Search for the cell housing the specified text and yield its (X, Y) center coordinate. 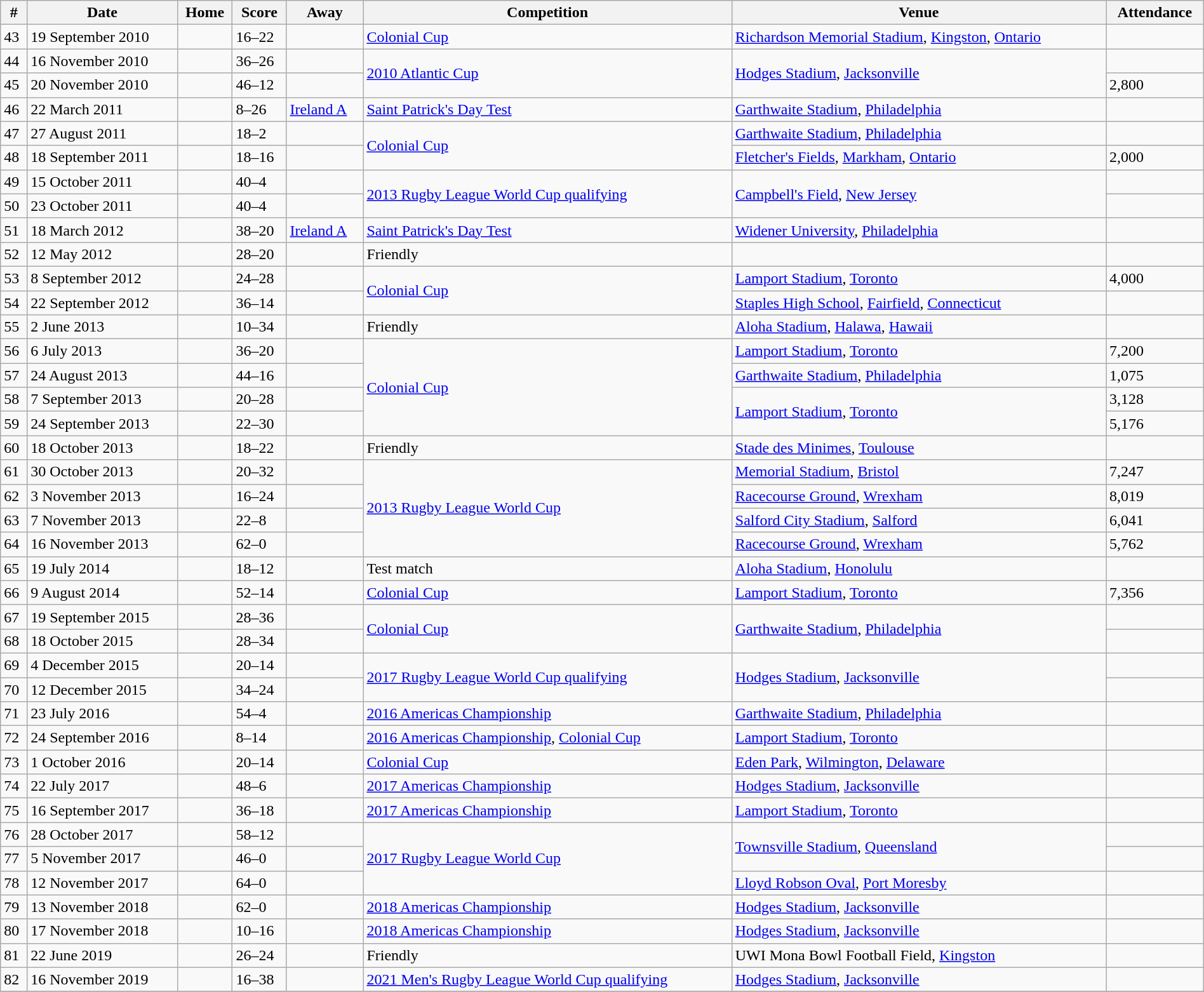
62 (14, 496)
18–16 (259, 158)
54–4 (259, 714)
65 (14, 568)
38–20 (259, 230)
Staples High School, Fairfield, Connecticut (918, 303)
18 October 2015 (103, 641)
49 (14, 182)
68 (14, 641)
61 (14, 472)
Townsville Stadium, Queensland (918, 847)
22–30 (259, 424)
26–24 (259, 955)
60 (14, 448)
78 (14, 883)
22 June 2019 (103, 955)
1,075 (1155, 375)
Salford City Stadium, Salford (918, 520)
59 (14, 424)
81 (14, 955)
16–38 (259, 979)
9 August 2014 (103, 593)
27 August 2011 (103, 133)
16 September 2017 (103, 810)
51 (14, 230)
18–22 (259, 448)
18–12 (259, 568)
7,247 (1155, 472)
8–26 (259, 109)
36–20 (259, 351)
18 March 2012 (103, 230)
23 October 2011 (103, 206)
24 September 2016 (103, 738)
58 (14, 399)
7,356 (1155, 593)
7 November 2013 (103, 520)
18–2 (259, 133)
20 November 2010 (103, 85)
12 May 2012 (103, 254)
20–32 (259, 472)
82 (14, 979)
54 (14, 303)
Score (259, 13)
Home (204, 13)
36–14 (259, 303)
16 November 2010 (103, 61)
Attendance (1155, 13)
24 August 2013 (103, 375)
Memorial Stadium, Bristol (918, 472)
UWI Mona Bowl Football Field, Kingston (918, 955)
17 November 2018 (103, 931)
# (14, 13)
16–22 (259, 37)
71 (14, 714)
7,200 (1155, 351)
5 November 2017 (103, 859)
77 (14, 859)
36–26 (259, 61)
12 December 2015 (103, 689)
20–28 (259, 399)
45 (14, 85)
46–0 (259, 859)
69 (14, 665)
66 (14, 593)
22 September 2012 (103, 303)
Stade des Minimes, Toulouse (918, 448)
4 December 2015 (103, 665)
2021 Men's Rugby League World Cup qualifying (547, 979)
28–20 (259, 254)
6,041 (1155, 520)
74 (14, 786)
34–24 (259, 689)
28–36 (259, 617)
Fletcher's Fields, Markham, Ontario (918, 158)
46 (14, 109)
24 September 2013 (103, 424)
Away (325, 13)
47 (14, 133)
79 (14, 907)
2016 Americas Championship (547, 714)
23 July 2016 (103, 714)
63 (14, 520)
73 (14, 762)
28–34 (259, 641)
56 (14, 351)
8 September 2012 (103, 278)
19 September 2015 (103, 617)
2013 Rugby League World Cup qualifying (547, 194)
2,000 (1155, 158)
2 June 2013 (103, 327)
12 November 2017 (103, 883)
2016 Americas Championship, Colonial Cup (547, 738)
Date (103, 13)
70 (14, 689)
64 (14, 544)
43 (14, 37)
3,128 (1155, 399)
Aloha Stadium, Honolulu (918, 568)
48–6 (259, 786)
50 (14, 206)
10–34 (259, 327)
Venue (918, 13)
2017 Rugby League World Cup (547, 859)
28 October 2017 (103, 834)
18 September 2011 (103, 158)
52 (14, 254)
Richardson Memorial Stadium, Kingston, Ontario (918, 37)
24–28 (259, 278)
Test match (547, 568)
2013 Rugby League World Cup (547, 508)
57 (14, 375)
5,762 (1155, 544)
5,176 (1155, 424)
8–14 (259, 738)
4,000 (1155, 278)
Campbell's Field, New Jersey (918, 194)
3 November 2013 (103, 496)
67 (14, 617)
52–14 (259, 593)
64–0 (259, 883)
2,800 (1155, 85)
44–16 (259, 375)
Aloha Stadium, Halawa, Hawaii (918, 327)
22 July 2017 (103, 786)
30 October 2013 (103, 472)
46–12 (259, 85)
53 (14, 278)
19 July 2014 (103, 568)
44 (14, 61)
Lloyd Robson Oval, Port Moresby (918, 883)
2010 Atlantic Cup (547, 73)
58–12 (259, 834)
80 (14, 931)
16 November 2013 (103, 544)
Eden Park, Wilmington, Delaware (918, 762)
75 (14, 810)
10–16 (259, 931)
36–18 (259, 810)
15 October 2011 (103, 182)
16 November 2019 (103, 979)
2017 Rugby League World Cup qualifying (547, 677)
7 September 2013 (103, 399)
19 September 2010 (103, 37)
Competition (547, 13)
72 (14, 738)
13 November 2018 (103, 907)
Widener University, Philadelphia (918, 230)
76 (14, 834)
16–24 (259, 496)
18 October 2013 (103, 448)
22–8 (259, 520)
6 July 2013 (103, 351)
22 March 2011 (103, 109)
55 (14, 327)
1 October 2016 (103, 762)
8,019 (1155, 496)
48 (14, 158)
